Provide the [X, Y] coordinate of the cell's center where the given text is located.  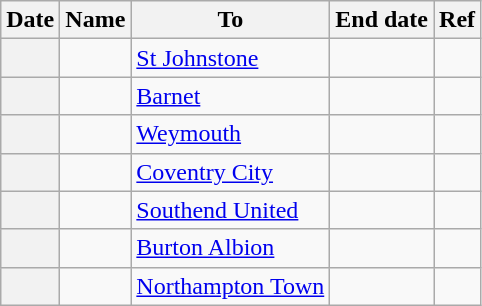
End date [382, 20]
Weymouth [230, 134]
Burton Albion [230, 248]
Ref [458, 20]
St Johnstone [230, 58]
Northampton Town [230, 286]
Name [96, 20]
Southend United [230, 210]
Coventry City [230, 172]
Date [30, 20]
Barnet [230, 96]
To [230, 20]
